Output the (X, Y) coordinate of the center of the cell containing the given text.  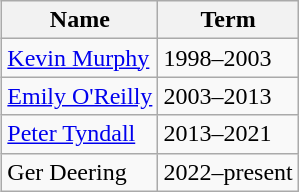
2013–2021 (228, 134)
Peter Tyndall (80, 134)
Emily O'Reilly (80, 96)
Ger Deering (80, 172)
2003–2013 (228, 96)
Term (228, 20)
Kevin Murphy (80, 58)
Name (80, 20)
1998–2003 (228, 58)
2022–present (228, 172)
